Scan for the cell matching the given text and deliver its (X, Y) coordinate at center. 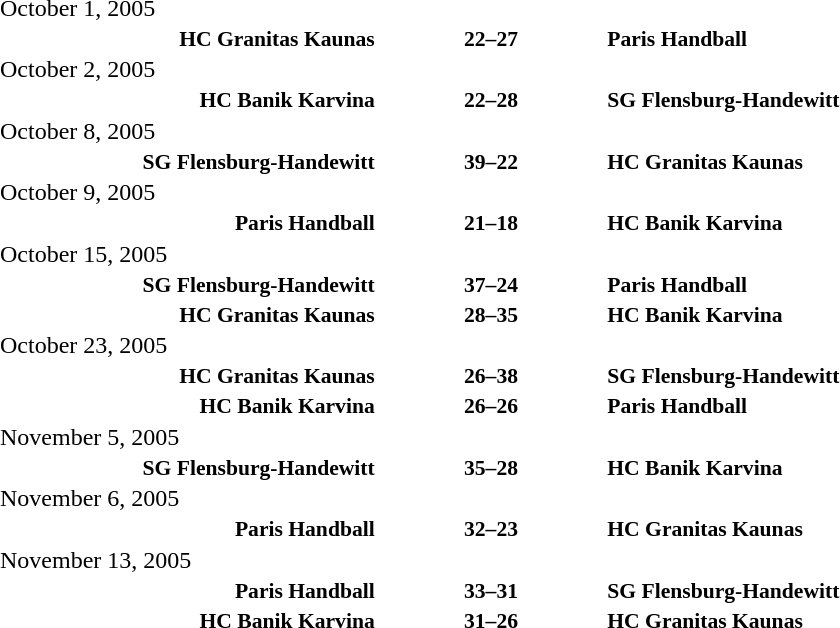
26–26 (492, 406)
21–18 (492, 223)
32–23 (492, 529)
35–28 (492, 468)
37–24 (492, 284)
22–28 (492, 100)
22–27 (492, 38)
33–31 (492, 590)
26–38 (492, 376)
28–35 (492, 314)
39–22 (492, 162)
